Find where the given text appears and provide that cell's center as [x, y] coordinate. 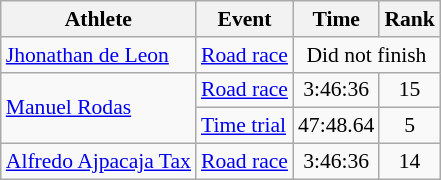
Athlete [98, 19]
Manuel Rodas [98, 108]
Time [336, 19]
Alfredo Ajpacaja Tax [98, 162]
Did not finish [366, 55]
15 [410, 90]
14 [410, 162]
Event [244, 19]
5 [410, 126]
47:48.64 [336, 126]
Time trial [244, 126]
Jhonathan de Leon [98, 55]
Rank [410, 19]
